Search for the cell housing the specified text and yield its (x, y) center coordinate. 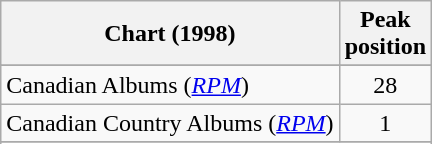
Chart (1998) (170, 34)
Peakposition (385, 34)
28 (385, 85)
Canadian Albums (RPM) (170, 85)
1 (385, 123)
Canadian Country Albums (RPM) (170, 123)
